Output the (x, y) coordinate of the center of the cell containing the given text.  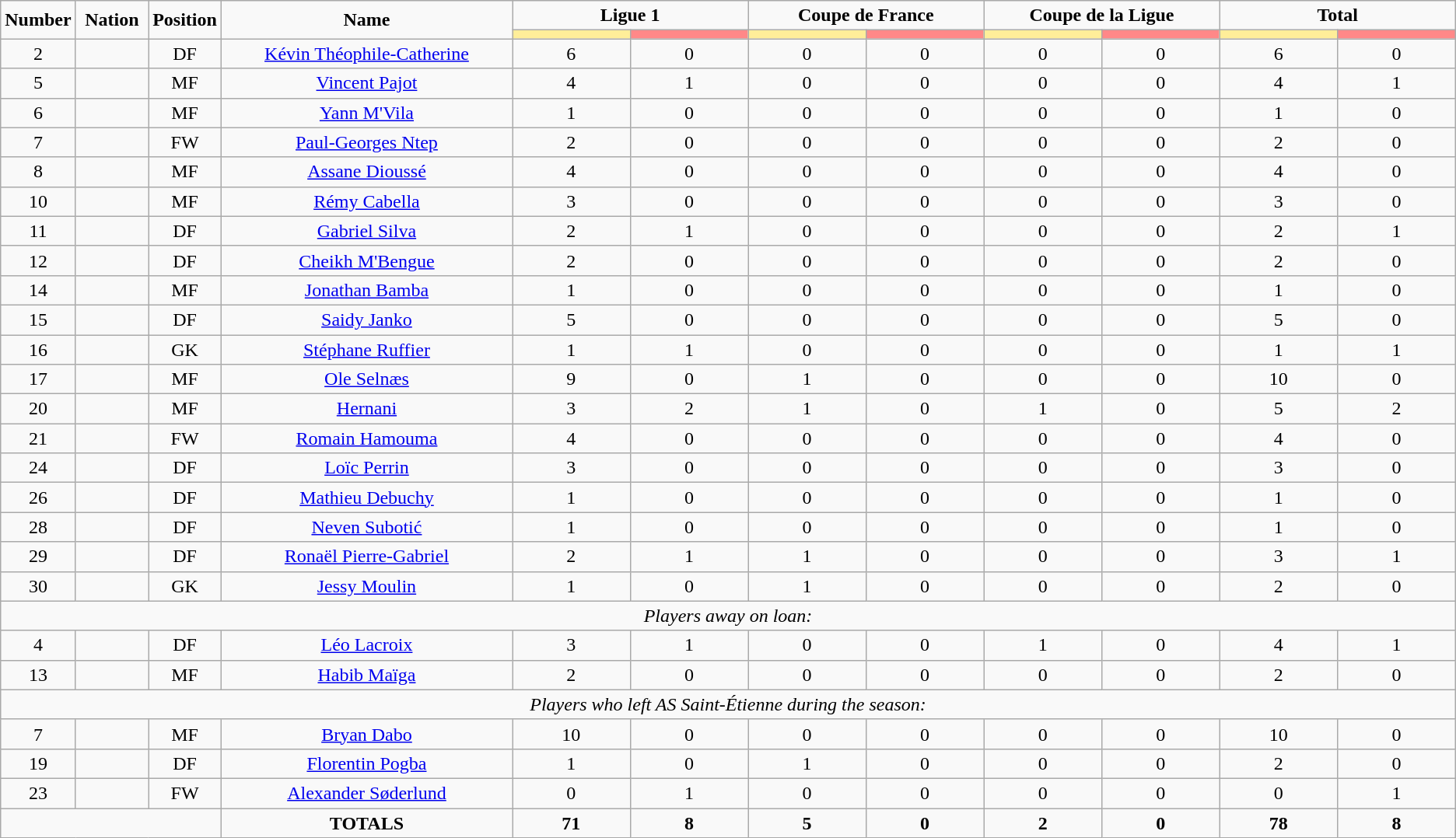
13 (38, 675)
Coupe de France (866, 16)
TOTALS (366, 823)
23 (38, 793)
26 (38, 498)
Position (185, 20)
Hernani (366, 409)
Ronaël Pierre-Gabriel (366, 557)
Bryan Dabo (366, 734)
15 (38, 319)
30 (38, 586)
Kévin Théophile-Catherine (366, 54)
Ole Selnæs (366, 379)
Habib Maïga (366, 675)
Neven Subotić (366, 527)
Florentin Pogba (366, 763)
24 (38, 468)
Ligue 1 (630, 16)
78 (1279, 823)
Romain Hamouma (366, 438)
Saidy Janko (366, 319)
Yann M'Vila (366, 113)
Loïc Perrin (366, 468)
Jonathan Bamba (366, 290)
Gabriel Silva (366, 231)
Nation (112, 20)
12 (38, 260)
Assane Dioussé (366, 172)
17 (38, 379)
21 (38, 438)
Cheikh M'Bengue (366, 260)
Name (366, 20)
Mathieu Debuchy (366, 498)
Léo Lacroix (366, 645)
28 (38, 527)
71 (571, 823)
Stéphane Ruffier (366, 349)
Number (38, 20)
20 (38, 409)
16 (38, 349)
Alexander Søderlund (366, 793)
Rémy Cabella (366, 201)
29 (38, 557)
14 (38, 290)
11 (38, 231)
Vincent Pajot (366, 83)
Total (1338, 16)
Players who left AS Saint-Étienne during the season: (728, 704)
9 (571, 379)
Players away on loan: (728, 616)
Jessy Moulin (366, 586)
19 (38, 763)
Paul-Georges Ntep (366, 142)
Coupe de la Ligue (1101, 16)
